Pinpoint the cell where the given text exists, returning its [x, y] midpoint coordinate. 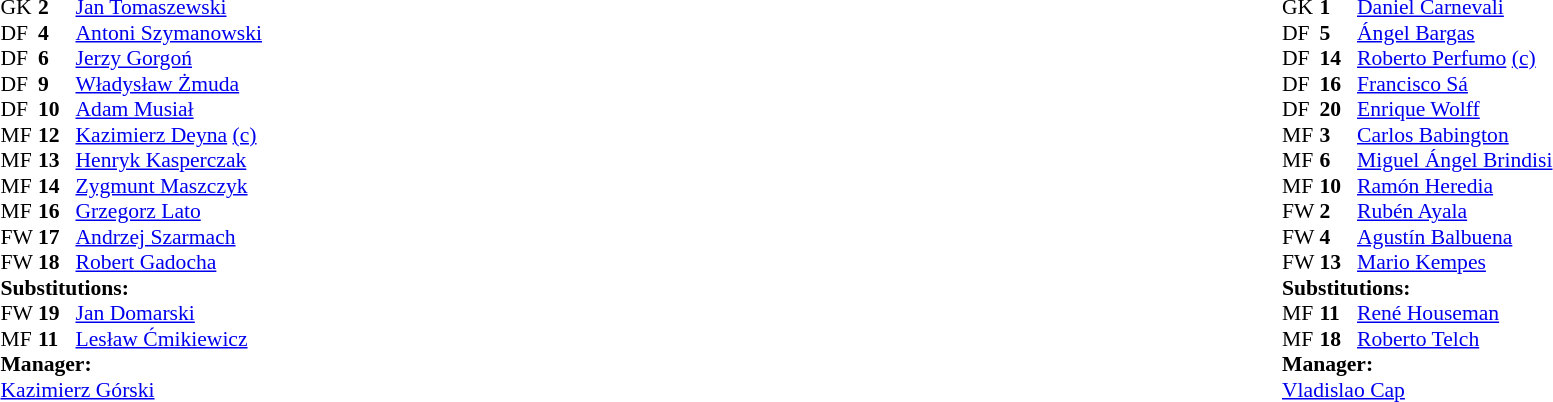
Władysław Żmuda [169, 84]
Andrzej Szarmach [169, 237]
Rubén Ayala [1454, 211]
Kazimierz Deyna (c) [169, 135]
Grzegorz Lato [169, 211]
Jan Domarski [169, 313]
12 [57, 135]
2 [1339, 211]
5 [1339, 33]
Henryk Kasperczak [169, 161]
Ángel Bargas [1454, 33]
Jerzy Gorgoń [169, 59]
Enrique Wolff [1454, 109]
René Houseman [1454, 313]
Ramón Heredia [1454, 186]
Lesław Ćmikiewicz [169, 339]
19 [57, 313]
Roberto Perfumo (c) [1454, 59]
9 [57, 84]
Roberto Telch [1454, 339]
17 [57, 237]
Miguel Ángel Brindisi [1454, 161]
Adam Musiał [169, 109]
Carlos Babington [1454, 135]
Agustín Balbuena [1454, 237]
20 [1339, 109]
Francisco Sá [1454, 84]
Mario Kempes [1454, 263]
Zygmunt Maszczyk [169, 186]
3 [1339, 135]
Robert Gadocha [169, 263]
Antoni Szymanowski [169, 33]
